Pinpoint the cell where the given text exists, returning its [X, Y] midpoint coordinate. 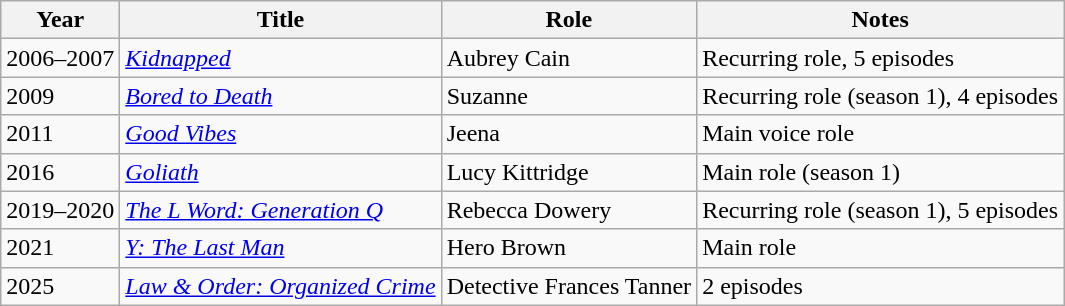
2019–2020 [60, 210]
2 episodes [880, 286]
Detective Frances Tanner [568, 286]
Recurring role (season 1), 4 episodes [880, 96]
2016 [60, 172]
2025 [60, 286]
Kidnapped [280, 58]
Recurring role, 5 episodes [880, 58]
Main role [880, 248]
Jeena [568, 134]
Y: The Last Man [280, 248]
2011 [60, 134]
Title [280, 20]
Lucy Kittridge [568, 172]
2006–2007 [60, 58]
Law & Order: Organized Crime [280, 286]
Hero Brown [568, 248]
Main role (season 1) [880, 172]
2021 [60, 248]
Notes [880, 20]
Rebecca Dowery [568, 210]
The L Word: Generation Q [280, 210]
Recurring role (season 1), 5 episodes [880, 210]
Goliath [280, 172]
Role [568, 20]
Aubrey Cain [568, 58]
Main voice role [880, 134]
2009 [60, 96]
Year [60, 20]
Good Vibes [280, 134]
Bored to Death [280, 96]
Suzanne [568, 96]
